Extract the (x, y) coordinate from the center of the cell holding the provided text.  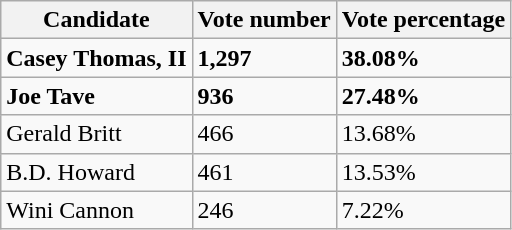
Candidate (96, 20)
Vote percentage (423, 20)
Joe Tave (96, 96)
Casey Thomas, II (96, 58)
936 (264, 96)
461 (264, 172)
1,297 (264, 58)
7.22% (423, 210)
13.53% (423, 172)
466 (264, 134)
13.68% (423, 134)
Vote number (264, 20)
Wini Cannon (96, 210)
B.D. Howard (96, 172)
Gerald Britt (96, 134)
38.08% (423, 58)
27.48% (423, 96)
246 (264, 210)
